Return the [X, Y] coordinate for the center point of the cell that contains the specified text.  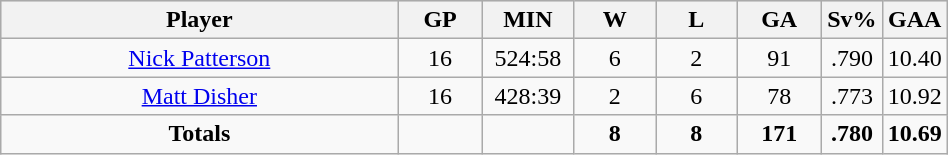
10.40 [914, 58]
78 [780, 96]
GA [780, 20]
10.69 [914, 134]
MIN [528, 20]
524:58 [528, 58]
GP [440, 20]
Player [200, 20]
GAA [914, 20]
Matt Disher [200, 96]
Sv% [852, 20]
428:39 [528, 96]
10.92 [914, 96]
91 [780, 58]
W [614, 20]
.790 [852, 58]
Totals [200, 134]
Nick Patterson [200, 58]
L [696, 20]
.773 [852, 96]
.780 [852, 134]
171 [780, 134]
